Detect which cell encompasses the target text, then output its (X, Y) center coordinate. 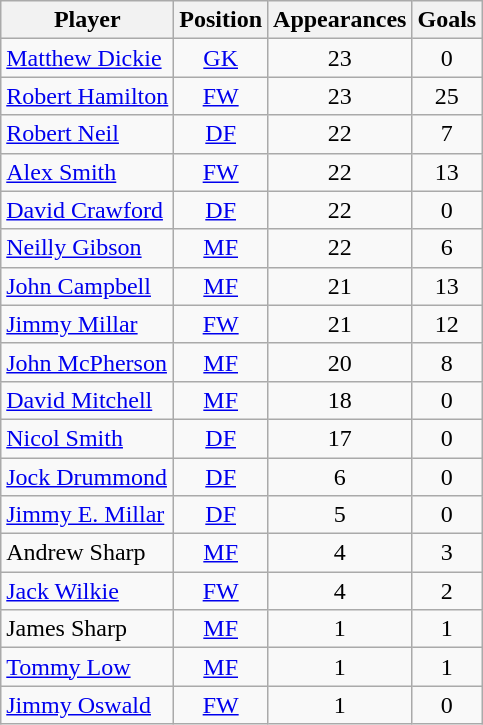
Goals (447, 20)
Andrew Sharp (88, 553)
2 (447, 591)
Tommy Low (88, 667)
Alex Smith (88, 172)
Nicol Smith (88, 438)
James Sharp (88, 629)
3 (447, 553)
David Mitchell (88, 400)
David Crawford (88, 210)
GK (221, 58)
Jimmy Oswald (88, 705)
Player (88, 20)
12 (447, 324)
Jack Wilkie (88, 591)
Robert Hamilton (88, 96)
Robert Neil (88, 134)
25 (447, 96)
8 (447, 362)
Neilly Gibson (88, 248)
John Campbell (88, 286)
John McPherson (88, 362)
Position (221, 20)
18 (340, 400)
Jimmy Millar (88, 324)
Jimmy E. Millar (88, 515)
20 (340, 362)
7 (447, 134)
Matthew Dickie (88, 58)
17 (340, 438)
Jock Drummond (88, 477)
Appearances (340, 20)
5 (340, 515)
